Return [x, y] of the center of cell containing provided text 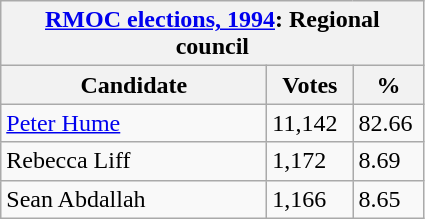
1,166 [310, 199]
82.66 [388, 123]
Rebecca Liff [134, 161]
8.65 [388, 199]
Peter Hume [134, 123]
Candidate [134, 85]
11,142 [310, 123]
8.69 [388, 161]
1,172 [310, 161]
Votes [310, 85]
RMOC elections, 1994: Regional council [212, 34]
% [388, 85]
Sean Abdallah [134, 199]
